Pinpoint the cell where the given text exists, returning its [x, y] midpoint coordinate. 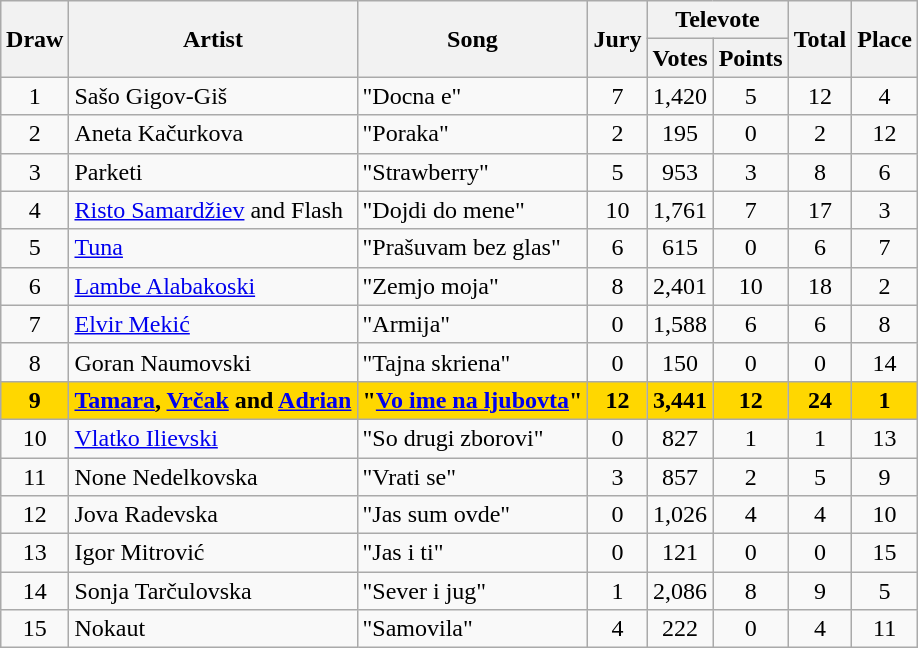
Sonja Tarčulovska [213, 591]
Jury [618, 39]
Votes [680, 58]
827 [680, 438]
"Vrati se" [472, 477]
Tamara, Vrčak and Adrian [213, 400]
Draw [35, 39]
"Jas i ti" [472, 553]
"Vo ime na ljubovta" [472, 400]
Vlatko Ilievski [213, 438]
"So drugi zborovi" [472, 438]
Points [750, 58]
None Nedelkovska [213, 477]
195 [680, 134]
Nokaut [213, 629]
1,761 [680, 210]
17 [820, 210]
"Docna e" [472, 96]
1,588 [680, 324]
Sašo Gigov-Giš [213, 96]
953 [680, 172]
150 [680, 362]
"Jas sum ovde" [472, 515]
615 [680, 248]
Parketi [213, 172]
"Zemjo moja" [472, 286]
Televote [718, 20]
"Strawberry" [472, 172]
Igor Mitrović [213, 553]
Risto Samardžiev and Flash [213, 210]
"Samovila" [472, 629]
2,086 [680, 591]
3,441 [680, 400]
"Prašuvam bez glas" [472, 248]
Song [472, 39]
Place [885, 39]
Jova Radevska [213, 515]
"Poraka" [472, 134]
"Dojdi do mene" [472, 210]
121 [680, 553]
"Tajna skriena" [472, 362]
Goran Naumovski [213, 362]
857 [680, 477]
24 [820, 400]
2,401 [680, 286]
"Armija" [472, 324]
Tuna [213, 248]
222 [680, 629]
Total [820, 39]
Lambe Alabakoski [213, 286]
Aneta Kačurkova [213, 134]
1,420 [680, 96]
1,026 [680, 515]
18 [820, 286]
"Sever i jug" [472, 591]
Elvir Mekić [213, 324]
Artist [213, 39]
